Scan for the cell matching the given text and deliver its (X, Y) coordinate at center. 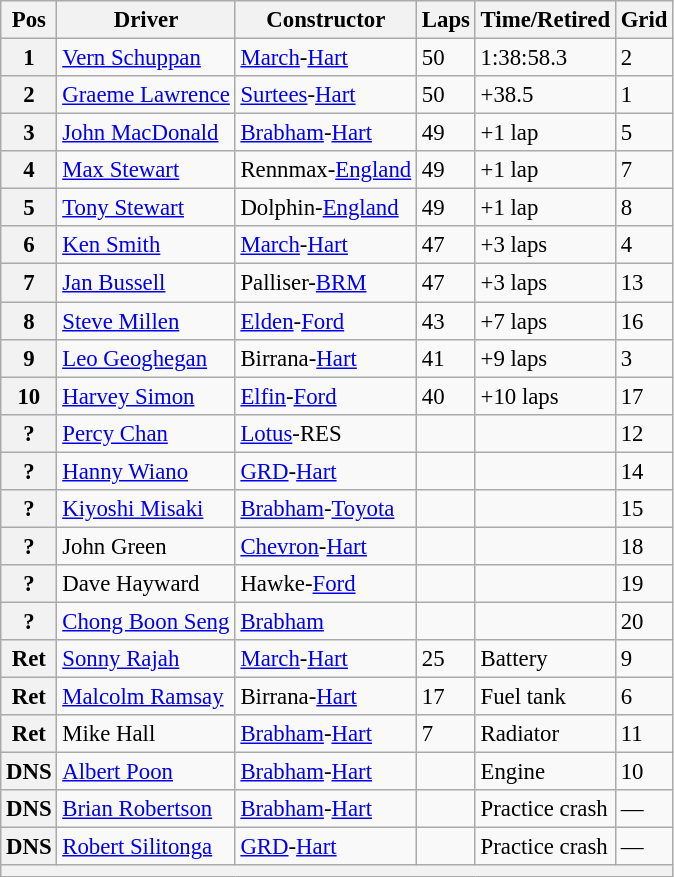
Jan Bussell (146, 283)
41 (446, 358)
1:38:58.3 (545, 58)
Laps (446, 20)
+7 laps (545, 321)
Leo Geoghegan (146, 358)
13 (644, 283)
Steve Millen (146, 321)
Malcolm Ramsay (146, 697)
15 (644, 509)
Kiyoshi Misaki (146, 509)
Brian Robertson (146, 809)
Percy Chan (146, 433)
Rennmax-England (326, 170)
19 (644, 584)
Driver (146, 20)
25 (446, 659)
12 (644, 433)
Graeme Lawrence (146, 95)
Lotus-RES (326, 433)
16 (644, 321)
+38.5 (545, 95)
Sonny Rajah (146, 659)
Surtees-Hart (326, 95)
Tony Stewart (146, 208)
Brabham-Toyota (326, 509)
Harvey Simon (146, 396)
40 (446, 396)
Mike Hall (146, 734)
Time/Retired (545, 20)
Robert Silitonga (146, 847)
Radiator (545, 734)
Max Stewart (146, 170)
Chevron-Hart (326, 546)
Chong Boon Seng (146, 621)
Engine (545, 772)
Pos (29, 20)
Battery (545, 659)
Hawke-Ford (326, 584)
Hanny Wiano (146, 471)
11 (644, 734)
14 (644, 471)
Palliser-BRM (326, 283)
Elfin-Ford (326, 396)
Elden-Ford (326, 321)
Dolphin-England (326, 208)
John Green (146, 546)
John MacDonald (146, 133)
Brabham (326, 621)
Dave Hayward (146, 584)
Albert Poon (146, 772)
Ken Smith (146, 245)
18 (644, 546)
20 (644, 621)
Grid (644, 20)
Vern Schuppan (146, 58)
Fuel tank (545, 697)
+10 laps (545, 396)
43 (446, 321)
+9 laps (545, 358)
Constructor (326, 20)
